Provide the [x, y] coordinate of the cell's center where the given text is located.  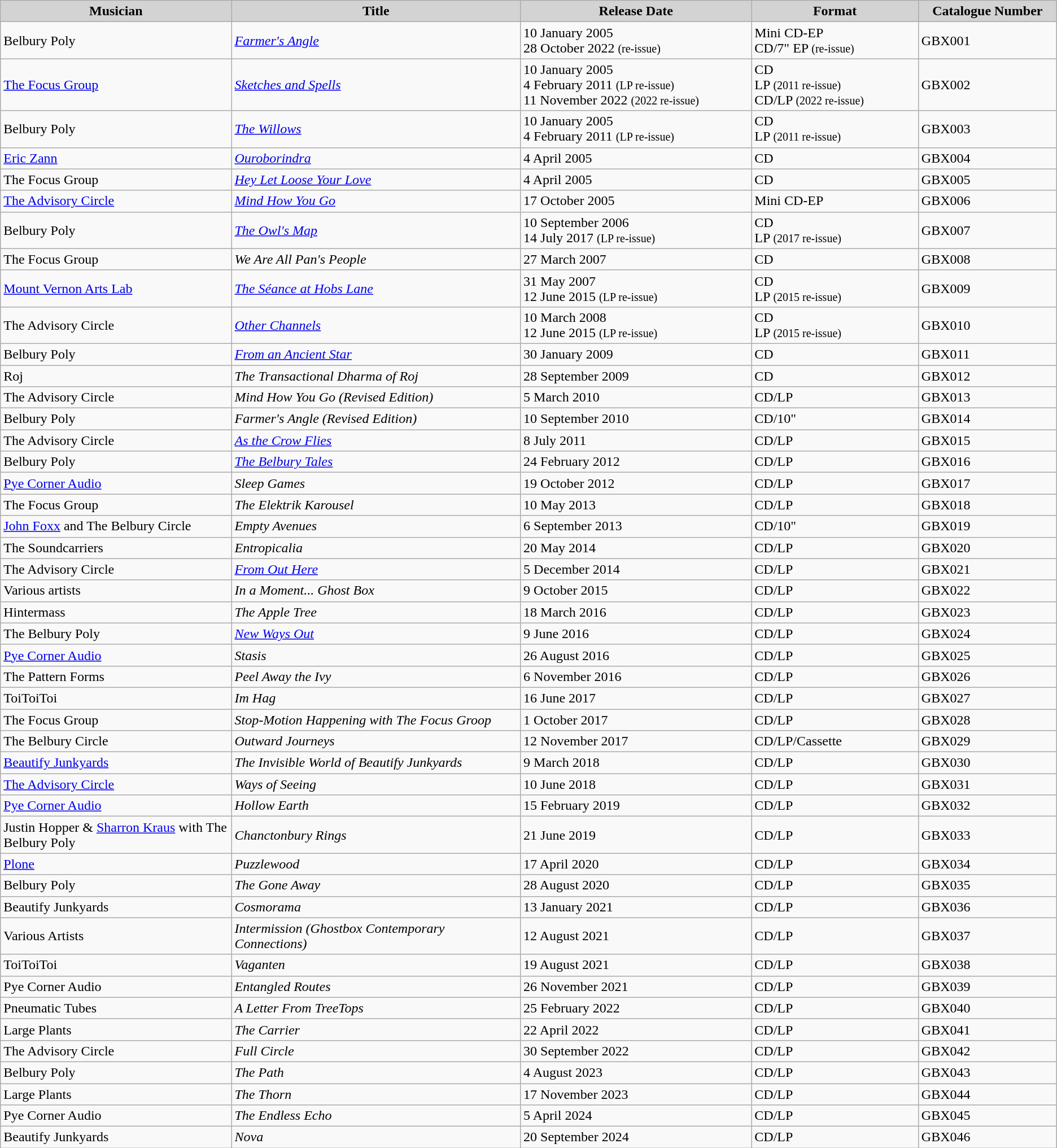
12 November 2017 [636, 741]
10 June 2018 [636, 784]
CDLP (2011 re-issue)CD/LP (2022 re-issue) [835, 85]
Farmer's Angle [376, 41]
Hollow Earth [376, 806]
CD/LP/Cassette [835, 741]
GBX007 [987, 230]
GBX029 [987, 741]
Hey Let Loose Your Love [376, 180]
Peel Away the Ivy [376, 676]
Empty Avenues [376, 526]
Ouroborindra [376, 158]
The Thorn [376, 1094]
The Transactional Dharma of Roj [376, 376]
From Out Here [376, 569]
GBX005 [987, 180]
The Endless Echo [376, 1116]
GBX045 [987, 1116]
Mount Vernon Arts Lab [116, 288]
GBX018 [987, 505]
6 September 2013 [636, 526]
GBX031 [987, 784]
5 March 2010 [636, 398]
GBX002 [987, 85]
28 September 2009 [636, 376]
17 November 2023 [636, 1094]
We Are All Pan's People [376, 259]
GBX024 [987, 634]
GBX039 [987, 987]
The Séance at Hobs Lane [376, 288]
GBX028 [987, 720]
Format [835, 11]
6 November 2016 [636, 676]
15 February 2019 [636, 806]
10 January 20054 February 2011 (LP re-issue)11 November 2022 (2022 re-issue) [636, 85]
4 August 2023 [636, 1072]
GBX009 [987, 288]
GBX042 [987, 1051]
10 March 200812 June 2015 (LP re-issue) [636, 325]
Full Circle [376, 1051]
Roj [116, 376]
GBX015 [987, 440]
GBX020 [987, 548]
GBX013 [987, 398]
Catalogue Number [987, 11]
20 May 2014 [636, 548]
Vaganten [376, 965]
GBX041 [987, 1029]
GBX046 [987, 1137]
In a Moment... Ghost Box [376, 591]
Release Date [636, 11]
GBX040 [987, 1008]
GBX001 [987, 41]
13 January 2021 [636, 907]
9 October 2015 [636, 591]
27 March 2007 [636, 259]
Plone [116, 864]
17 October 2005 [636, 201]
The Soundcarriers [116, 548]
The Belbury Circle [116, 741]
GBX030 [987, 763]
Intermission (Ghostbox Contemporary Connections) [376, 936]
5 April 2024 [636, 1116]
Im Hag [376, 698]
Sketches and Spells [376, 85]
GBX019 [987, 526]
The Willows [376, 129]
Eric Zann [116, 158]
26 August 2016 [636, 655]
16 June 2017 [636, 698]
17 April 2020 [636, 864]
The Pattern Forms [116, 676]
5 December 2014 [636, 569]
Ways of Seeing [376, 784]
GBX003 [987, 129]
1 October 2017 [636, 720]
CDLP (2017 re-issue) [835, 230]
GBX023 [987, 612]
24 February 2012 [636, 462]
GBX016 [987, 462]
GBX022 [987, 591]
GBX032 [987, 806]
18 March 2016 [636, 612]
GBX010 [987, 325]
Mind How You Go [376, 201]
The Belbury Tales [376, 462]
GBX014 [987, 419]
GBX011 [987, 354]
Mini CD-EPCD/7" EP (re-issue) [835, 41]
The Carrier [376, 1029]
10 September 200614 July 2017 (LP re-issue) [636, 230]
CDLP (2011 re-issue) [835, 129]
25 February 2022 [636, 1008]
GBX044 [987, 1094]
30 September 2022 [636, 1051]
GBX026 [987, 676]
28 August 2020 [636, 885]
19 October 2012 [636, 483]
Stop-Motion Happening with The Focus Groop [376, 720]
Outward Journeys [376, 741]
21 June 2019 [636, 835]
Musician [116, 11]
GBX027 [987, 698]
GBX034 [987, 864]
A Letter From TreeTops [376, 1008]
9 March 2018 [636, 763]
GBX012 [987, 376]
Puzzlewood [376, 864]
8 July 2011 [636, 440]
The Elektrik Karousel [376, 505]
Nova [376, 1137]
Hintermass [116, 612]
Mini CD-EP [835, 201]
Mind How You Go (Revised Edition) [376, 398]
Stasis [376, 655]
Farmer's Angle (Revised Edition) [376, 419]
Other Channels [376, 325]
The Belbury Poly [116, 634]
10 September 2010 [636, 419]
20 September 2024 [636, 1137]
Cosmorama [376, 907]
The Path [376, 1072]
Entropicalia [376, 548]
Sleep Games [376, 483]
Pneumatic Tubes [116, 1008]
10 May 2013 [636, 505]
As the Crow Flies [376, 440]
GBX008 [987, 259]
Title [376, 11]
The Owl's Map [376, 230]
GBX006 [987, 201]
GBX036 [987, 907]
Justin Hopper & Sharron Kraus with The Belbury Poly [116, 835]
Entangled Routes [376, 987]
GBX021 [987, 569]
19 August 2021 [636, 965]
From an Ancient Star [376, 354]
22 April 2022 [636, 1029]
Chanctonbury Rings [376, 835]
Various artists [116, 591]
GBX004 [987, 158]
9 June 2016 [636, 634]
GBX037 [987, 936]
GBX043 [987, 1072]
John Foxx and The Belbury Circle [116, 526]
GBX025 [987, 655]
The Apple Tree [376, 612]
30 January 2009 [636, 354]
The Invisible World of Beautify Junkyards [376, 763]
10 January 200528 October 2022 (re-issue) [636, 41]
The Gone Away [376, 885]
GBX035 [987, 885]
10 January 20054 February 2011 (LP re-issue) [636, 129]
GBX038 [987, 965]
31 May 200712 June 2015 (LP re-issue) [636, 288]
26 November 2021 [636, 987]
12 August 2021 [636, 936]
New Ways Out [376, 634]
Various Artists [116, 936]
GBX017 [987, 483]
GBX033 [987, 835]
